Detect which cell encompasses the target text, then output its [X, Y] center coordinate. 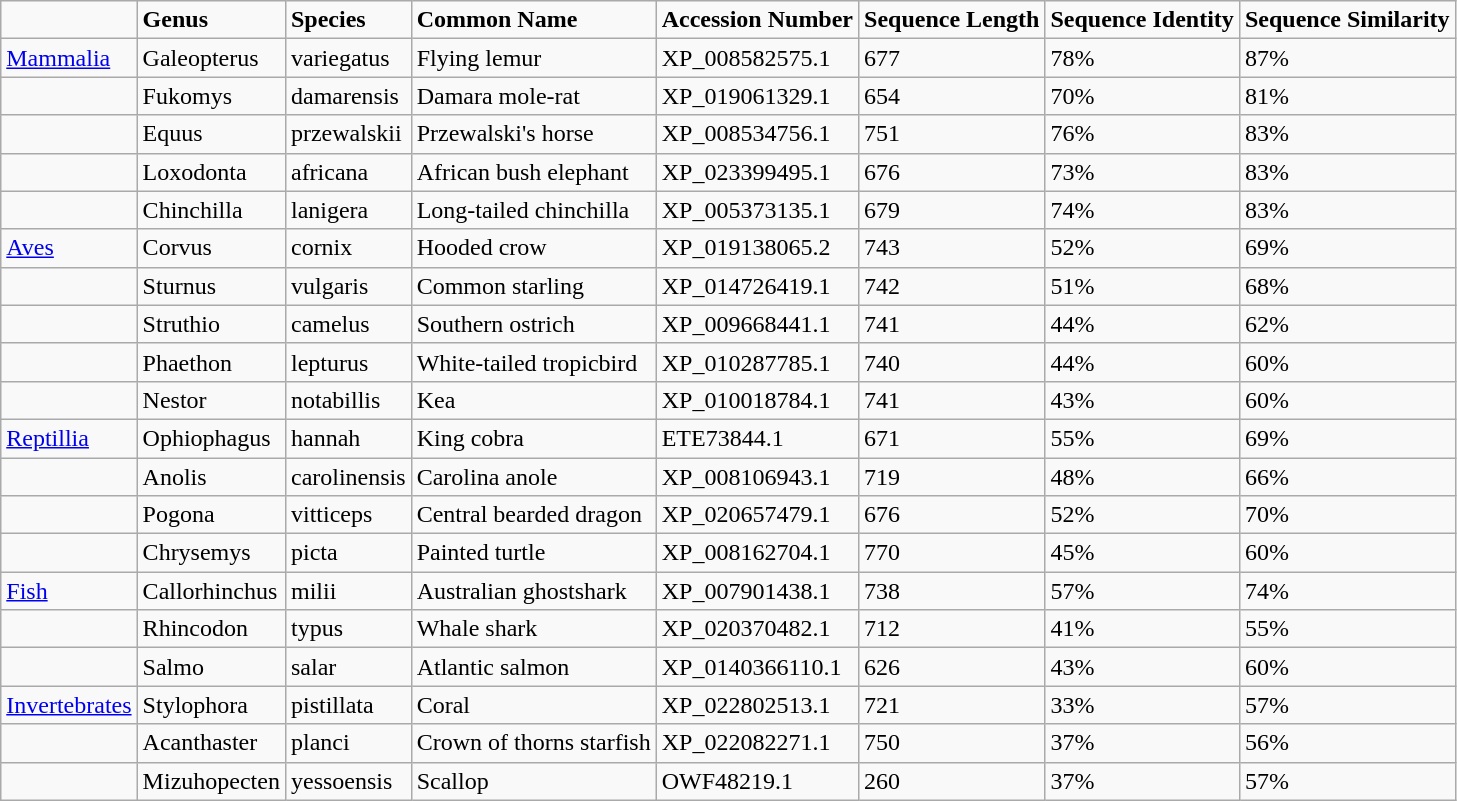
Callorhinchus [211, 591]
cornix [348, 248]
XP_023399495.1 [757, 172]
Aves [69, 248]
51% [1142, 286]
Chinchilla [211, 210]
Acanthaster [211, 743]
XP_005373135.1 [757, 210]
XP_010018784.1 [757, 400]
XP_019061329.1 [757, 96]
carolinensis [348, 477]
Salmo [211, 667]
677 [952, 58]
Sequence Length [952, 20]
lepturus [348, 362]
76% [1142, 134]
camelus [348, 324]
Carolina anole [534, 477]
White-tailed tropicbird [534, 362]
planci [348, 743]
Nestor [211, 400]
Galeopterus [211, 58]
Fish [69, 591]
41% [1142, 629]
Flying lemur [534, 58]
Pogona [211, 515]
81% [1347, 96]
XP_010287785.1 [757, 362]
XP_0140366110.1 [757, 667]
africana [348, 172]
Corvus [211, 248]
notabillis [348, 400]
721 [952, 705]
vitticeps [348, 515]
Accession Number [757, 20]
751 [952, 134]
87% [1347, 58]
Loxodonta [211, 172]
pistillata [348, 705]
Kea [534, 400]
Coral [534, 705]
Scallop [534, 781]
679 [952, 210]
Rhincodon [211, 629]
Sequence Similarity [1347, 20]
Sequence Identity [1142, 20]
Crown of thorns starfish [534, 743]
Equus [211, 134]
750 [952, 743]
Common Name [534, 20]
Ophiophagus [211, 438]
XP_022082271.1 [757, 743]
738 [952, 591]
ETE73844.1 [757, 438]
Przewalski's horse [534, 134]
73% [1142, 172]
Mammalia [69, 58]
48% [1142, 477]
743 [952, 248]
XP_020370482.1 [757, 629]
Species [348, 20]
damarensis [348, 96]
XP_008162704.1 [757, 553]
King cobra [534, 438]
56% [1347, 743]
Reptillia [69, 438]
Phaethon [211, 362]
XP_020657479.1 [757, 515]
Painted turtle [534, 553]
68% [1347, 286]
Invertebrates [69, 705]
variegatus [348, 58]
Struthio [211, 324]
XP_022802513.1 [757, 705]
hannah [348, 438]
African bush elephant [534, 172]
Sturnus [211, 286]
przewalskii [348, 134]
Damara mole-rat [534, 96]
vulgaris [348, 286]
salar [348, 667]
671 [952, 438]
Genus [211, 20]
260 [952, 781]
XP_008106943.1 [757, 477]
milii [348, 591]
XP_019138065.2 [757, 248]
XP_007901438.1 [757, 591]
Common starling [534, 286]
Anolis [211, 477]
Fukomys [211, 96]
78% [1142, 58]
Long-tailed chinchilla [534, 210]
719 [952, 477]
Whale shark [534, 629]
33% [1142, 705]
626 [952, 667]
Chrysemys [211, 553]
712 [952, 629]
Hooded crow [534, 248]
Stylophora [211, 705]
66% [1347, 477]
Central bearded dragon [534, 515]
typus [348, 629]
Atlantic salmon [534, 667]
lanigera [348, 210]
XP_008534756.1 [757, 134]
Mizuhopecten [211, 781]
XP_014726419.1 [757, 286]
742 [952, 286]
XP_008582575.1 [757, 58]
picta [348, 553]
Australian ghostshark [534, 591]
62% [1347, 324]
XP_009668441.1 [757, 324]
740 [952, 362]
OWF48219.1 [757, 781]
yessoensis [348, 781]
45% [1142, 553]
Southern ostrich [534, 324]
770 [952, 553]
654 [952, 96]
